Locate the cell with the specified text and output its (X, Y) center coordinate. 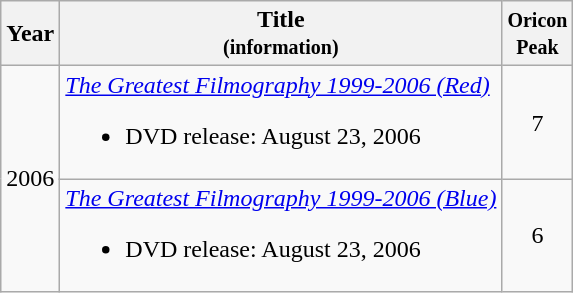
Title(information) (281, 34)
7 (538, 122)
The Greatest Filmography 1999-2006 (Blue)DVD release: August 23, 2006 (281, 236)
OriconPeak (538, 34)
2006 (30, 179)
Year (30, 34)
The Greatest Filmography 1999-2006 (Red)DVD release: August 23, 2006 (281, 122)
6 (538, 236)
